Capture the cell that displays the provided text and extract its [x, y] central coordinate. 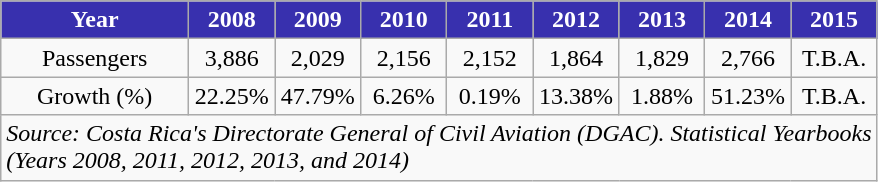
0.19% [490, 96]
2009 [318, 20]
2,156 [404, 58]
2011 [490, 20]
Passengers [95, 58]
2,152 [490, 58]
1,829 [662, 58]
1.88% [662, 96]
2015 [834, 20]
6.26% [404, 96]
2,029 [318, 58]
Year [95, 20]
2008 [232, 20]
2013 [662, 20]
Source: Costa Rica's Directorate General of Civil Aviation (DGAC). Statistical Yearbooks(Years 2008, 2011, 2012, 2013, and 2014) [439, 148]
2,766 [748, 58]
2010 [404, 20]
3,886 [232, 58]
2012 [576, 20]
1,864 [576, 58]
2014 [748, 20]
Growth (%) [95, 96]
51.23% [748, 96]
13.38% [576, 96]
22.25% [232, 96]
47.79% [318, 96]
